Locate the cell with the specified text and output its [X, Y] center coordinate. 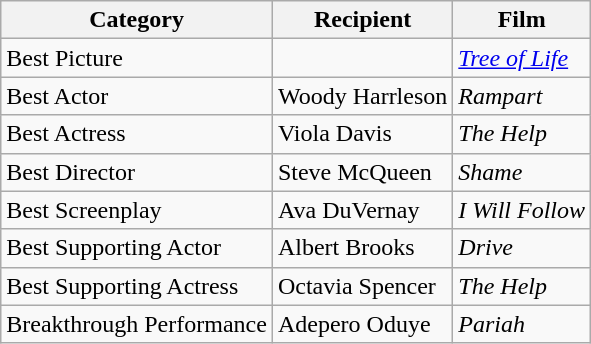
Best Supporting Actress [137, 286]
Viola Davis [362, 134]
Best Supporting Actor [137, 248]
Best Actress [137, 134]
Steve McQueen [362, 172]
Best Director [137, 172]
Pariah [522, 324]
Breakthrough Performance [137, 324]
Adepero Oduye [362, 324]
Best Screenplay [137, 210]
Recipient [362, 20]
Tree of Life [522, 58]
Best Actor [137, 96]
Best Picture [137, 58]
Ava DuVernay [362, 210]
Rampart [522, 96]
Shame [522, 172]
Albert Brooks [362, 248]
Category [137, 20]
Octavia Spencer [362, 286]
Film [522, 20]
I Will Follow [522, 210]
Drive [522, 248]
Woody Harrleson [362, 96]
